Search for the cell housing the specified text and yield its [X, Y] center coordinate. 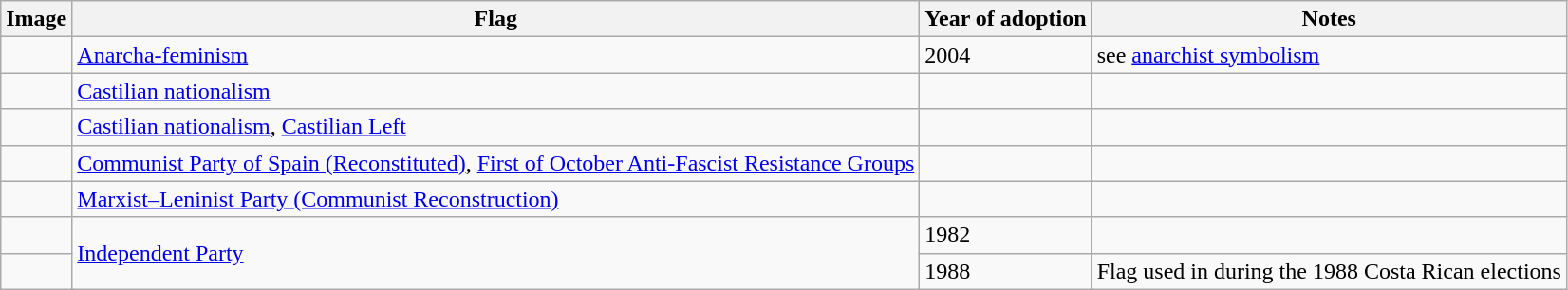
Castilian nationalism, Castilian Left [495, 127]
Year of adoption [1006, 19]
Image [36, 19]
Castilian nationalism [495, 91]
Flag used in during the 1988 Costa Rican elections [1329, 271]
see anarchist symbolism [1329, 55]
1982 [1006, 235]
Communist Party of Spain (Reconstituted), First of October Anti-Fascist Resistance Groups [495, 163]
Notes [1329, 19]
1988 [1006, 271]
Anarcha-feminism [495, 55]
2004 [1006, 55]
Flag [495, 19]
Independent Party [495, 253]
Marxist–Leninist Party (Communist Reconstruction) [495, 199]
